Search for the cell housing the specified text and yield its [x, y] center coordinate. 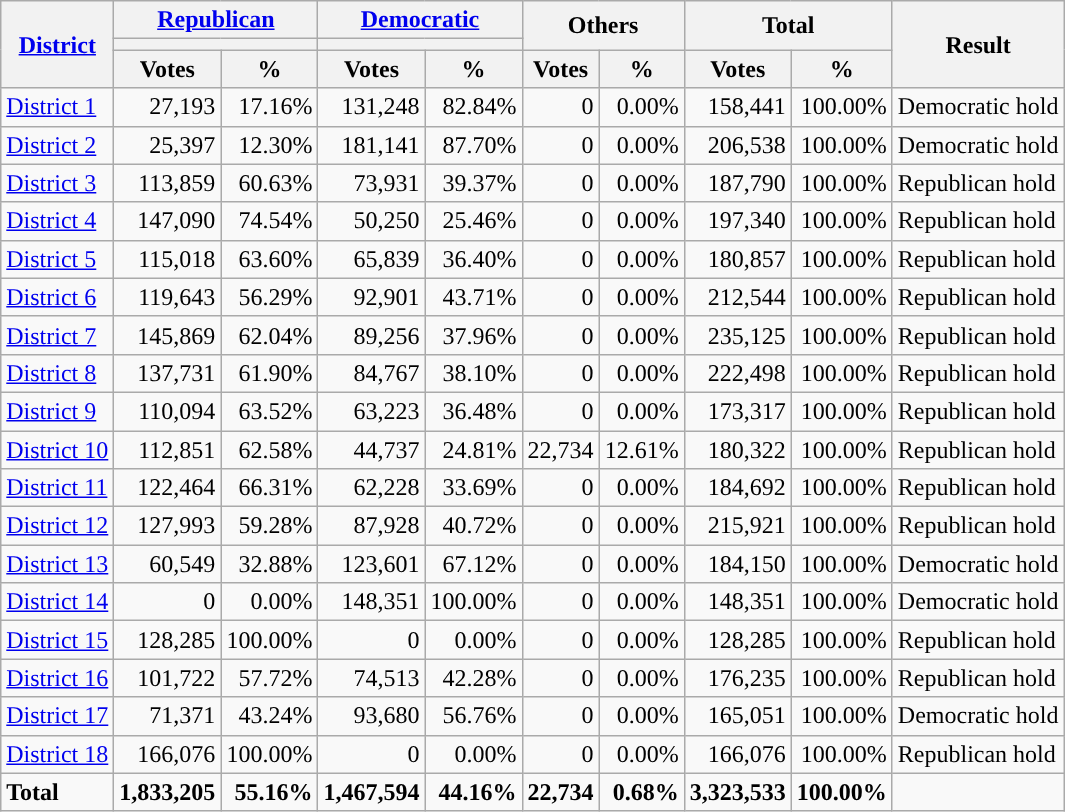
115,018 [168, 259]
122,464 [168, 488]
71,371 [168, 716]
Result [978, 44]
180,857 [738, 259]
43.24% [270, 716]
39.37% [474, 183]
District 3 [58, 183]
32.88% [270, 564]
184,692 [738, 488]
33.69% [474, 488]
60,549 [168, 564]
147,090 [168, 221]
District 11 [58, 488]
165,051 [738, 716]
12.61% [642, 449]
66.31% [270, 488]
206,538 [738, 145]
0.68% [642, 792]
123,601 [372, 564]
67.12% [474, 564]
176,235 [738, 678]
197,340 [738, 221]
36.40% [474, 259]
25,397 [168, 145]
112,851 [168, 449]
38.10% [474, 373]
District 12 [58, 526]
181,141 [372, 145]
187,790 [738, 183]
145,869 [168, 335]
Others [603, 26]
63,223 [372, 411]
180,322 [738, 449]
59.28% [270, 526]
63.52% [270, 411]
District 7 [58, 335]
93,680 [372, 716]
101,722 [168, 678]
36.48% [474, 411]
1,467,594 [372, 792]
87,928 [372, 526]
44.16% [474, 792]
District 13 [58, 564]
61.90% [270, 373]
65,839 [372, 259]
District 18 [58, 754]
56.76% [474, 716]
62.04% [270, 335]
District 2 [58, 145]
212,544 [738, 297]
74,513 [372, 678]
District 4 [58, 221]
District 5 [58, 259]
127,993 [168, 526]
43.71% [474, 297]
84,767 [372, 373]
184,150 [738, 564]
District 10 [58, 449]
3,323,533 [738, 792]
27,193 [168, 107]
44,737 [372, 449]
50,250 [372, 221]
40.72% [474, 526]
17.16% [270, 107]
42.28% [474, 678]
235,125 [738, 335]
District 1 [58, 107]
137,731 [168, 373]
25.46% [474, 221]
Republican [216, 20]
District [58, 44]
37.96% [474, 335]
District 8 [58, 373]
63.60% [270, 259]
113,859 [168, 183]
110,094 [168, 411]
158,441 [738, 107]
92,901 [372, 297]
District 15 [58, 640]
62,228 [372, 488]
12.30% [270, 145]
District 9 [58, 411]
56.29% [270, 297]
131,248 [372, 107]
57.72% [270, 678]
District 6 [58, 297]
73,931 [372, 183]
24.81% [474, 449]
55.16% [270, 792]
60.63% [270, 183]
62.58% [270, 449]
87.70% [474, 145]
74.54% [270, 221]
222,498 [738, 373]
215,921 [738, 526]
1,833,205 [168, 792]
89,256 [372, 335]
District 16 [58, 678]
District 14 [58, 602]
District 17 [58, 716]
173,317 [738, 411]
82.84% [474, 107]
Democratic [420, 20]
119,643 [168, 297]
